Identify which cell holds the provided text, then report its [X, Y] central coordinate. 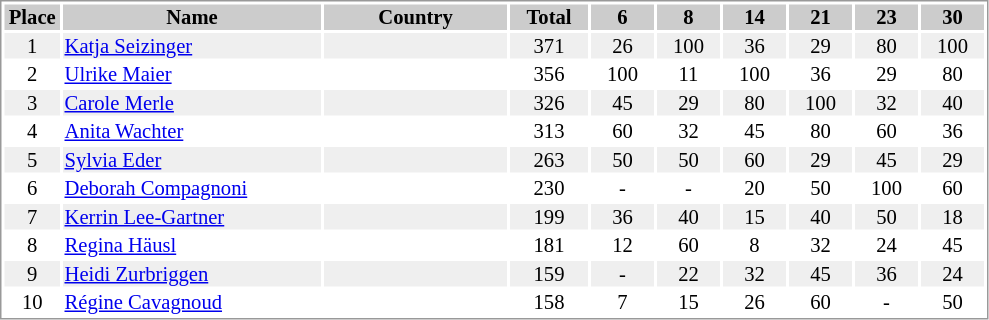
159 [549, 274]
18 [952, 217]
10 [32, 303]
Carole Merle [192, 103]
Anita Wachter [192, 131]
22 [688, 274]
14 [754, 17]
Régine Cavagnoud [192, 303]
Regina Häusl [192, 245]
11 [688, 75]
12 [622, 245]
326 [549, 103]
Total [549, 17]
20 [754, 189]
Name [192, 17]
313 [549, 131]
Ulrike Maier [192, 75]
Heidi Zurbriggen [192, 274]
181 [549, 245]
2 [32, 75]
5 [32, 160]
263 [549, 160]
199 [549, 217]
371 [549, 46]
30 [952, 17]
Kerrin Lee-Gartner [192, 217]
21 [820, 17]
9 [32, 274]
Place [32, 17]
1 [32, 46]
Deborah Compagnoni [192, 189]
Country [416, 17]
230 [549, 189]
158 [549, 303]
356 [549, 75]
3 [32, 103]
23 [886, 17]
Katja Seizinger [192, 46]
Sylvia Eder [192, 160]
4 [32, 131]
